From the cell containing the given text, extract its center point as (X, Y) coordinate. 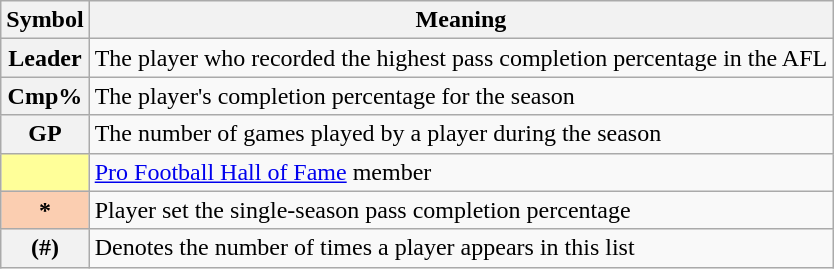
Denotes the number of times a player appears in this list (461, 248)
Meaning (461, 20)
(#) (45, 248)
* (45, 210)
Pro Football Hall of Fame member (461, 172)
The number of games played by a player during the season (461, 134)
Leader (45, 58)
Symbol (45, 20)
Cmp% (45, 96)
The player's completion percentage for the season (461, 96)
The player who recorded the highest pass completion percentage in the AFL (461, 58)
Player set the single-season pass completion percentage (461, 210)
GP (45, 134)
